Return the (x, y) coordinate for the center point of the cell that contains the specified text.  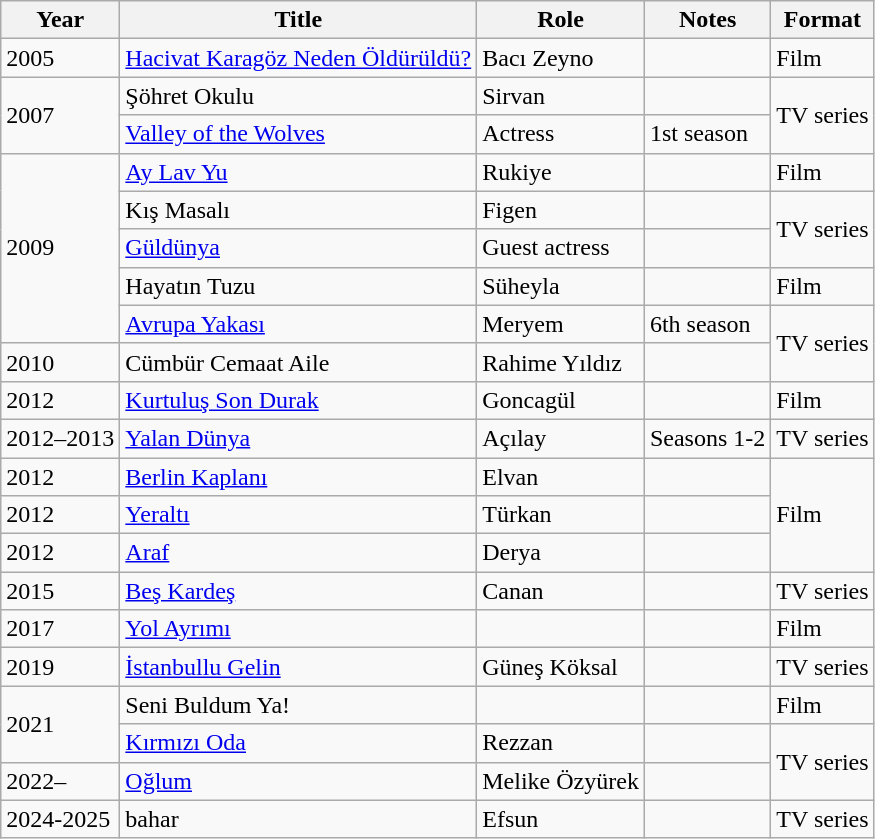
2021 (60, 724)
Açılay (561, 438)
Beş Kardeş (298, 591)
Rahime Yıldız (561, 362)
Ay Lav Yu (298, 172)
2007 (60, 115)
Format (822, 20)
Avrupa Yakası (298, 324)
bahar (298, 819)
İstanbullu Gelin (298, 667)
Actress (561, 134)
Role (561, 20)
2022– (60, 781)
Bacı Zeyno (561, 58)
Meryem (561, 324)
Hayatın Tuzu (298, 286)
Berlin Kaplanı (298, 477)
Yol Ayrımı (298, 629)
Rezzan (561, 743)
Efsun (561, 819)
2009 (60, 248)
Araf (298, 553)
Oğlum (298, 781)
2019 (60, 667)
2024-2025 (60, 819)
Guest actress (561, 248)
Hacivat Karagöz Neden Öldürüldü? (298, 58)
Notes (707, 20)
Canan (561, 591)
Elvan (561, 477)
Derya (561, 553)
2017 (60, 629)
Güneş Köksal (561, 667)
2015 (60, 591)
Kırmızı Oda (298, 743)
Seasons 1-2 (707, 438)
Şöhret Okulu (298, 96)
Goncagül (561, 400)
Seni Buldum Ya! (298, 705)
Figen (561, 210)
Melike Özyürek (561, 781)
Valley of the Wolves (298, 134)
Güldünya (298, 248)
2005 (60, 58)
1st season (707, 134)
Türkan (561, 515)
2010 (60, 362)
Year (60, 20)
Kurtuluş Son Durak (298, 400)
6th season (707, 324)
Kış Masalı (298, 210)
Süheyla (561, 286)
2012–2013 (60, 438)
Rukiye (561, 172)
Sirvan (561, 96)
Title (298, 20)
Yeraltı (298, 515)
Yalan Dünya (298, 438)
Cümbür Cemaat Aile (298, 362)
